Pinpoint the cell where the given text exists, returning its (x, y) midpoint coordinate. 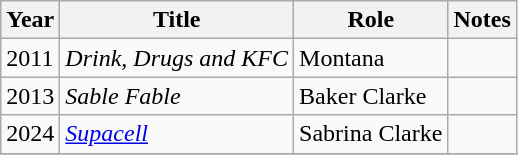
Montana (371, 58)
Notes (482, 20)
Year (30, 20)
2011 (30, 58)
Sabrina Clarke (371, 134)
2024 (30, 134)
Title (177, 20)
Baker Clarke (371, 96)
Role (371, 20)
Sable Fable (177, 96)
2013 (30, 96)
Drink, Drugs and KFC (177, 58)
Supacell (177, 134)
